Output the (x, y) coordinate of the center of the cell containing the given text.  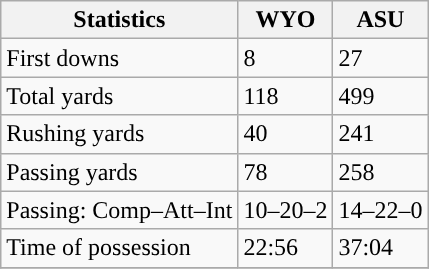
78 (286, 172)
118 (286, 96)
First downs (120, 58)
Total yards (120, 96)
WYO (286, 20)
ASU (380, 20)
Passing: Comp–Att–Int (120, 210)
499 (380, 96)
241 (380, 134)
258 (380, 172)
Passing yards (120, 172)
10–20–2 (286, 210)
14–22–0 (380, 210)
Time of possession (120, 248)
37:04 (380, 248)
8 (286, 58)
27 (380, 58)
Statistics (120, 20)
22:56 (286, 248)
Rushing yards (120, 134)
40 (286, 134)
